Capture the cell that displays the provided text and extract its (x, y) central coordinate. 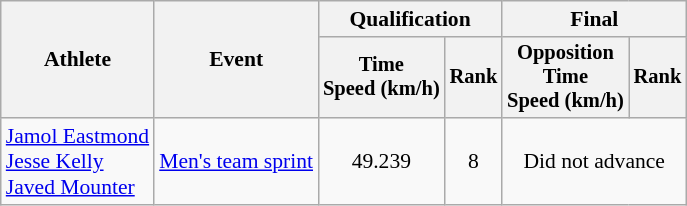
Did not advance (594, 162)
OppositionTimeSpeed (km/h) (566, 78)
49.239 (382, 162)
Athlete (78, 60)
8 (474, 162)
Final (594, 19)
Event (236, 60)
TimeSpeed (km/h) (382, 78)
Men's team sprint (236, 162)
Qualification (410, 19)
Jamol EastmondJesse KellyJaved Mounter (78, 162)
